Capture the cell that displays the provided text and extract its (X, Y) central coordinate. 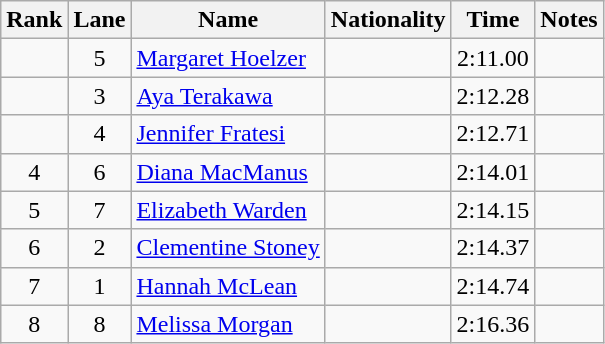
Aya Terakawa (228, 96)
2:14.15 (493, 210)
2:16.36 (493, 324)
2:12.71 (493, 134)
Nationality (388, 20)
Jennifer Fratesi (228, 134)
Lane (100, 20)
Time (493, 20)
Elizabeth Warden (228, 210)
Hannah McLean (228, 286)
Melissa Morgan (228, 324)
2:14.37 (493, 248)
Name (228, 20)
2:12.28 (493, 96)
Margaret Hoelzer (228, 58)
1 (100, 286)
Diana MacManus (228, 172)
2:11.00 (493, 58)
Notes (569, 20)
3 (100, 96)
2:14.74 (493, 286)
Rank (34, 20)
Clementine Stoney (228, 248)
2:14.01 (493, 172)
2 (100, 248)
